Output the (x, y) coordinate of the center of the cell containing the given text.  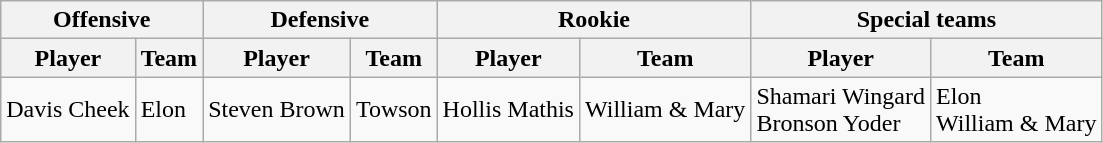
Defensive (320, 20)
Elon (169, 110)
Davis Cheek (68, 110)
Hollis Mathis (508, 110)
Rookie (594, 20)
William & Mary (664, 110)
Towson (394, 110)
Offensive (102, 20)
Special teams (926, 20)
Steven Brown (277, 110)
ElonWilliam & Mary (1016, 110)
Shamari WingardBronson Yoder (841, 110)
